For the text-containing cell, return its midpoint in [x, y] coordinate format. 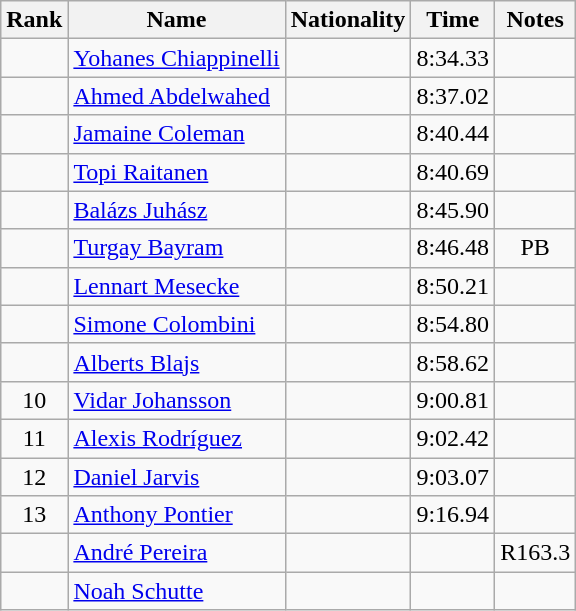
Alexis Rodríguez [176, 438]
13 [34, 515]
9:02.42 [453, 438]
8:45.90 [453, 210]
Nationality [348, 20]
8:54.80 [453, 324]
8:34.33 [453, 58]
12 [34, 477]
9:03.07 [453, 477]
Time [453, 20]
André Pereira [176, 553]
Anthony Pontier [176, 515]
Balázs Juhász [176, 210]
8:37.02 [453, 96]
Name [176, 20]
Daniel Jarvis [176, 477]
R163.3 [536, 553]
Turgay Bayram [176, 248]
Jamaine Coleman [176, 134]
Ahmed Abdelwahed [176, 96]
Noah Schutte [176, 591]
9:16.94 [453, 515]
Simone Colombini [176, 324]
Vidar Johansson [176, 400]
Notes [536, 20]
8:58.62 [453, 362]
Lennart Mesecke [176, 286]
Topi Raitanen [176, 172]
8:50.21 [453, 286]
Alberts Blajs [176, 362]
9:00.81 [453, 400]
11 [34, 438]
Rank [34, 20]
8:46.48 [453, 248]
8:40.44 [453, 134]
8:40.69 [453, 172]
PB [536, 248]
Yohanes Chiappinelli [176, 58]
10 [34, 400]
